Output the (x, y) coordinate of the center of the cell containing the given text.  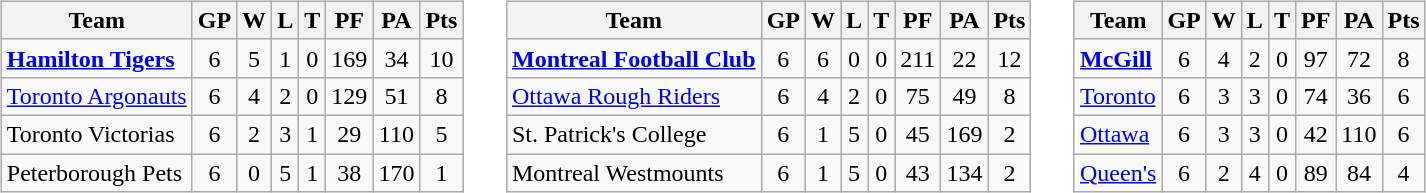
Peterborough Pets (96, 173)
75 (918, 96)
Toronto Victorias (96, 134)
43 (918, 173)
45 (918, 134)
97 (1315, 58)
Ottawa Rough Riders (634, 96)
38 (350, 173)
211 (918, 58)
10 (442, 58)
84 (1359, 173)
74 (1315, 96)
51 (396, 96)
29 (350, 134)
49 (964, 96)
170 (396, 173)
Montreal Westmounts (634, 173)
McGill (1118, 58)
Ottawa (1118, 134)
St. Patrick's College (634, 134)
89 (1315, 173)
134 (964, 173)
129 (350, 96)
Toronto Argonauts (96, 96)
22 (964, 58)
Hamilton Tigers (96, 58)
42 (1315, 134)
72 (1359, 58)
Queen's (1118, 173)
Montreal Football Club (634, 58)
34 (396, 58)
12 (1010, 58)
36 (1359, 96)
Toronto (1118, 96)
